Determine the [X, Y] coordinate at the center of the cell enclosing the given text.  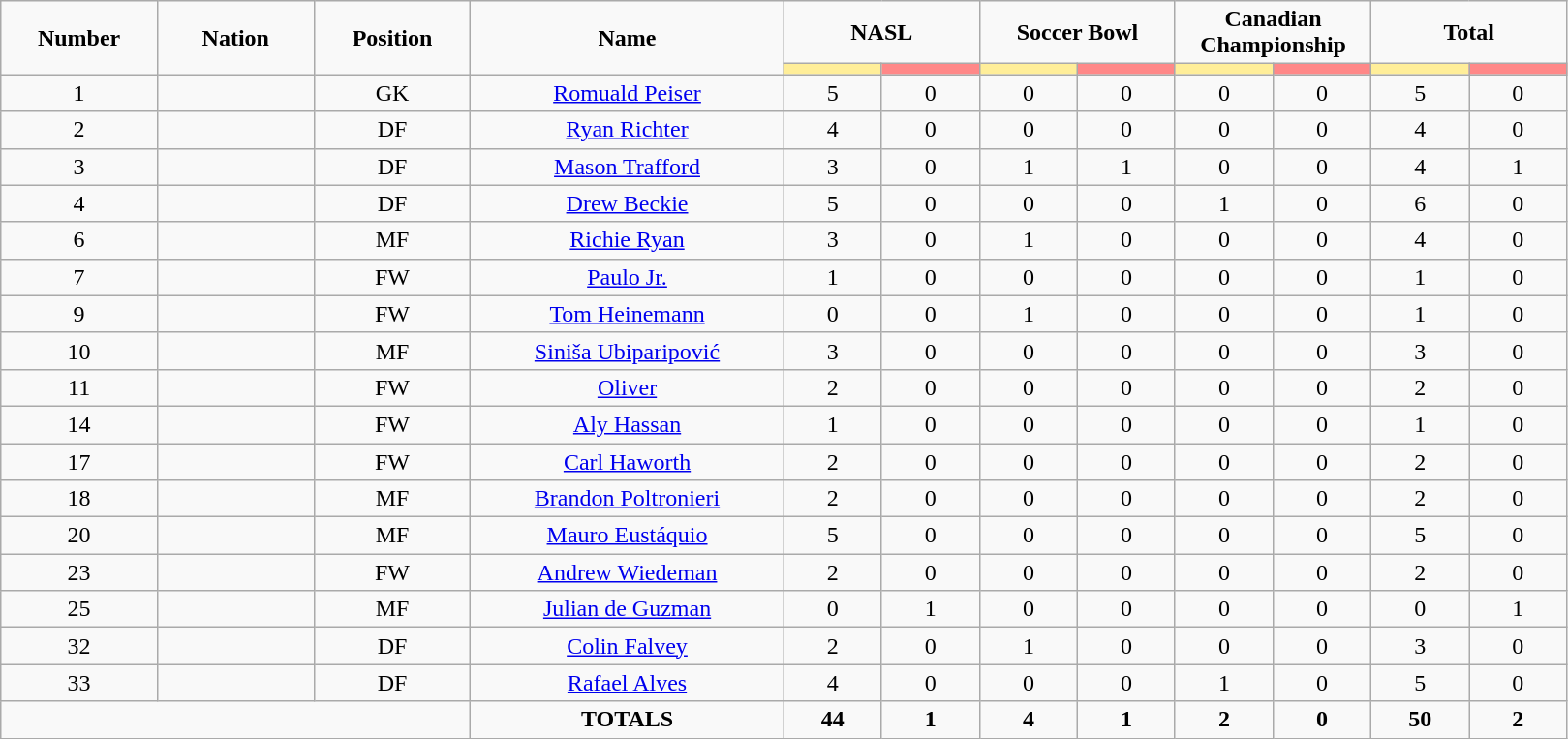
Andrew Wiedeman [628, 572]
Richie Ryan [628, 240]
10 [79, 351]
17 [79, 462]
NASL [881, 33]
11 [79, 387]
23 [79, 572]
50 [1420, 720]
Ryan Richter [628, 130]
Canadian Championship [1273, 33]
TOTALS [628, 720]
Number [79, 38]
Position [392, 38]
Total [1469, 33]
Rafael Alves [628, 683]
9 [79, 314]
Tom Heinemann [628, 314]
32 [79, 646]
Julian de Guzman [628, 609]
Carl Haworth [628, 462]
Siniša Ubiparipović [628, 351]
18 [79, 499]
Oliver [628, 387]
Drew Beckie [628, 203]
7 [79, 277]
Brandon Poltronieri [628, 499]
44 [833, 720]
Paulo Jr. [628, 277]
25 [79, 609]
GK [392, 93]
20 [79, 536]
33 [79, 683]
Soccer Bowl [1077, 33]
Nation [235, 38]
Aly Hassan [628, 424]
Mauro Eustáquio [628, 536]
Romuald Peiser [628, 93]
Name [628, 38]
14 [79, 424]
Colin Falvey [628, 646]
Mason Trafford [628, 167]
